Provide the [X, Y] coordinate of the cell's center where the given text is located.  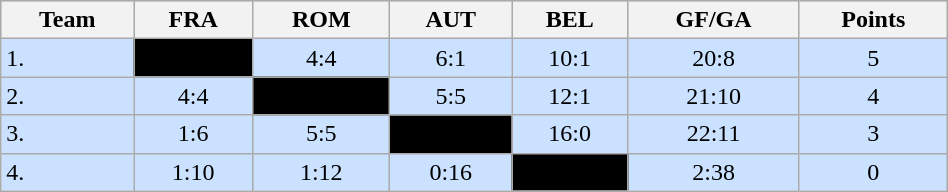
0:16 [451, 172]
FRA [194, 20]
0 [873, 172]
22:11 [714, 134]
GF/GA [714, 20]
Points [873, 20]
21:10 [714, 96]
2:38 [714, 172]
4 [873, 96]
1:10 [194, 172]
12:1 [570, 96]
AUT [451, 20]
4. [68, 172]
ROM [322, 20]
Team [68, 20]
BEL [570, 20]
3. [68, 134]
20:8 [714, 58]
3 [873, 134]
10:1 [570, 58]
1:6 [194, 134]
16:0 [570, 134]
6:1 [451, 58]
5 [873, 58]
2. [68, 96]
1. [68, 58]
1:12 [322, 172]
